Pinpoint the cell where the given text exists, returning its (x, y) midpoint coordinate. 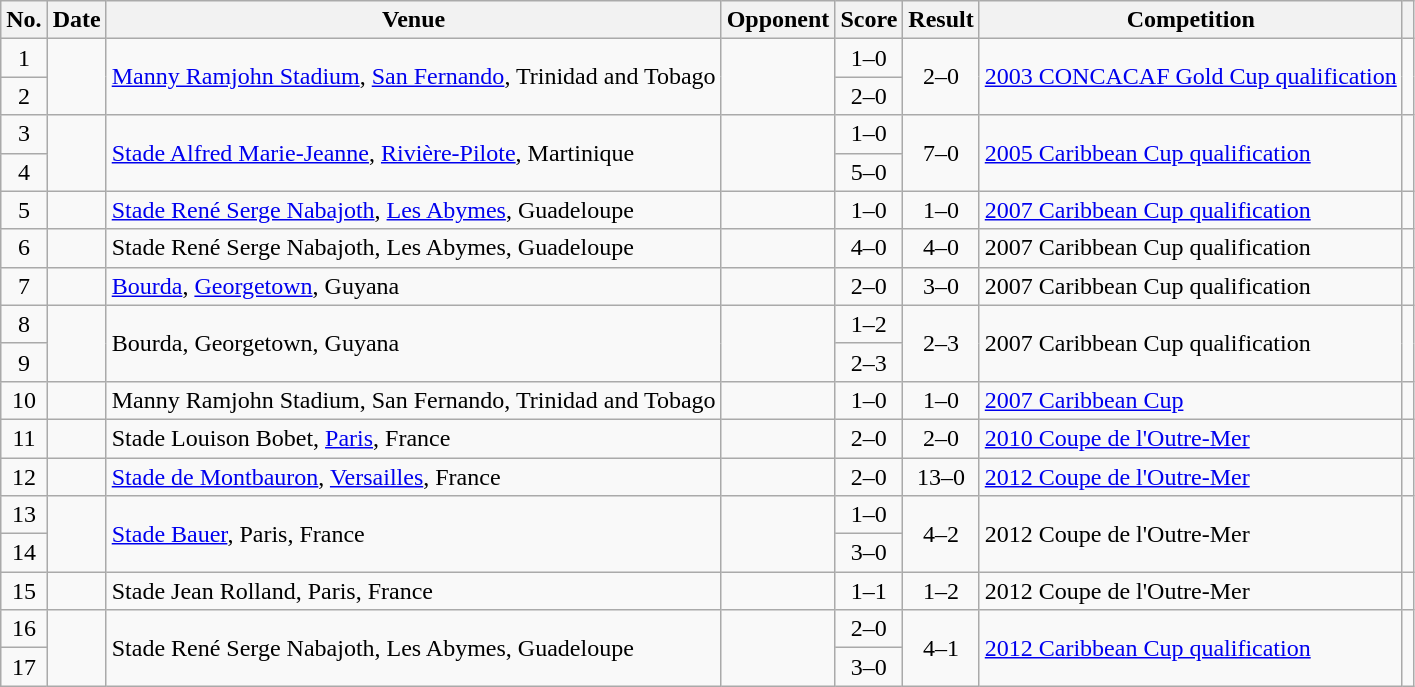
2007 Caribbean Cup (1190, 400)
16 (24, 629)
6 (24, 248)
No. (24, 20)
Stade Bauer, Paris, France (414, 534)
3 (24, 134)
Opponent (778, 20)
1–1 (869, 591)
8 (24, 324)
17 (24, 667)
2003 CONCACAF Gold Cup qualification (1190, 77)
2 (24, 96)
Stade Louison Bobet, Paris, France (414, 438)
Score (869, 20)
4 (24, 172)
Venue (414, 20)
4–2 (941, 534)
Stade de Montbauron, Versailles, France (414, 477)
Competition (1190, 20)
11 (24, 438)
13 (24, 515)
5–0 (869, 172)
Stade Alfred Marie-Jeanne, Rivière-Pilote, Martinique (414, 153)
7–0 (941, 153)
2005 Caribbean Cup qualification (1190, 153)
13–0 (941, 477)
10 (24, 400)
9 (24, 362)
5 (24, 210)
14 (24, 553)
15 (24, 591)
Result (941, 20)
2012 Caribbean Cup qualification (1190, 648)
Date (76, 20)
4–1 (941, 648)
1 (24, 58)
2010 Coupe de l'Outre-Mer (1190, 438)
12 (24, 477)
7 (24, 286)
Stade Jean Rolland, Paris, France (414, 591)
